Return [X, Y] of the center of cell containing provided text 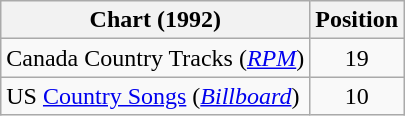
US Country Songs (Billboard) [156, 96]
Position [357, 20]
19 [357, 58]
Canada Country Tracks (RPM) [156, 58]
Chart (1992) [156, 20]
10 [357, 96]
